Identify which cell holds the provided text, then report its [x, y] central coordinate. 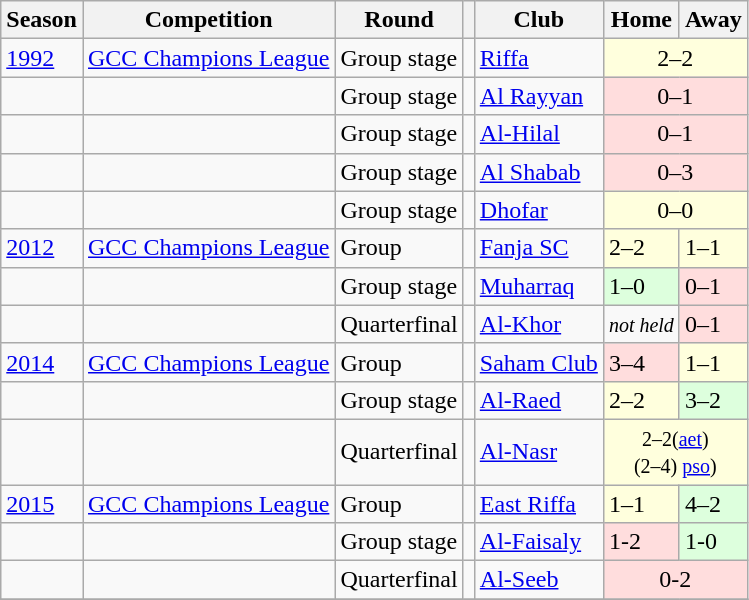
Al Rayyan [538, 96]
0–0 [675, 210]
East Riffa [538, 503]
1-2 [641, 542]
Home [641, 20]
Riffa [538, 58]
Away [713, 20]
Al-Raed [538, 400]
Saham Club [538, 362]
not held [641, 324]
1–0 [641, 286]
3–2 [713, 400]
3–4 [641, 362]
2015 [42, 503]
Competition [208, 20]
1-0 [713, 542]
Al-Nasr [538, 452]
1992 [42, 58]
4–2 [713, 503]
Dhofar [538, 210]
Muharraq [538, 286]
2014 [42, 362]
Al Shabab [538, 172]
Club [538, 20]
Round [399, 20]
2012 [42, 248]
Al-Faisaly [538, 542]
Al-Khor [538, 324]
Al-Hilal [538, 134]
0-2 [675, 580]
0–3 [675, 172]
2–2(aet) (2–4) pso) [675, 452]
Al-Seeb [538, 580]
Season [42, 20]
Fanja SC [538, 248]
